Identify which cell holds the provided text, then report its (X, Y) central coordinate. 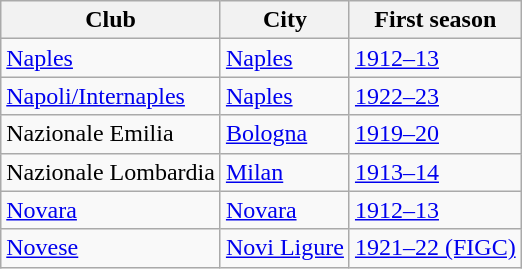
Milan (284, 172)
Novese (111, 248)
City (284, 20)
1913–14 (435, 172)
Napoli/Internaples (111, 96)
Nazionale Emilia (111, 134)
1919–20 (435, 134)
Novi Ligure (284, 248)
1921–22 (FIGC) (435, 248)
Nazionale Lombardia (111, 172)
1922–23 (435, 96)
First season (435, 20)
Club (111, 20)
Bologna (284, 134)
